Return [x, y] of the center of cell containing provided text 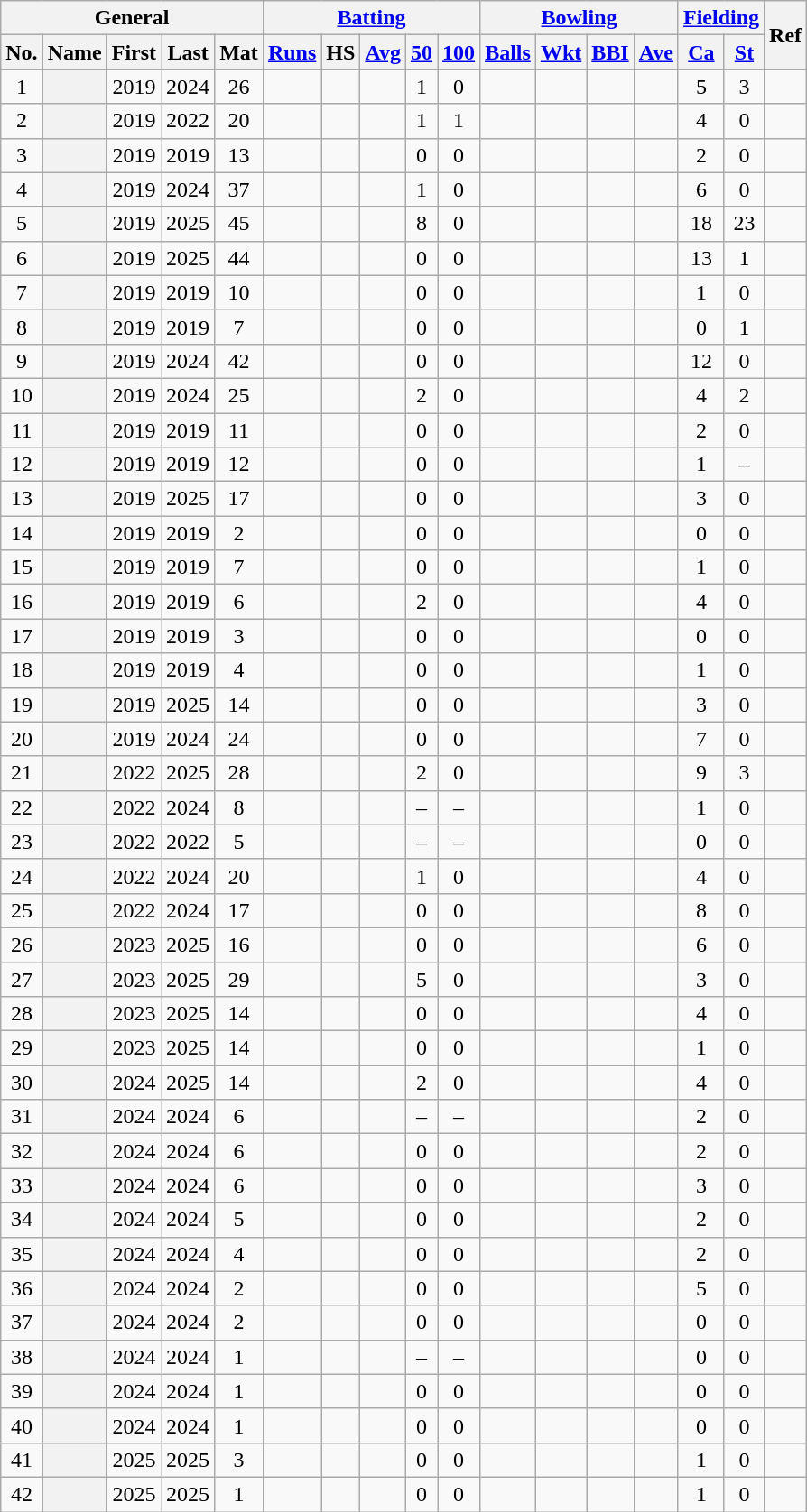
Ave [655, 52]
Fielding [720, 18]
50 [421, 52]
38 [22, 1357]
Name [74, 52]
34 [22, 1220]
100 [459, 52]
45 [239, 224]
35 [22, 1254]
22 [22, 807]
19 [22, 705]
41 [22, 1460]
Batting [371, 18]
15 [22, 567]
44 [239, 258]
BBI [610, 52]
Last [188, 52]
No. [22, 52]
Ca [700, 52]
39 [22, 1391]
36 [22, 1288]
32 [22, 1151]
Bowling [580, 18]
31 [22, 1117]
Mat [239, 52]
27 [22, 979]
HS [341, 52]
Wkt [561, 52]
21 [22, 773]
Balls [508, 52]
Runs [292, 52]
33 [22, 1185]
St [744, 52]
30 [22, 1083]
40 [22, 1425]
First [134, 52]
Avg [383, 52]
Ref [785, 35]
General [132, 18]
